Locate the cell with the specified text and output its (X, Y) center coordinate. 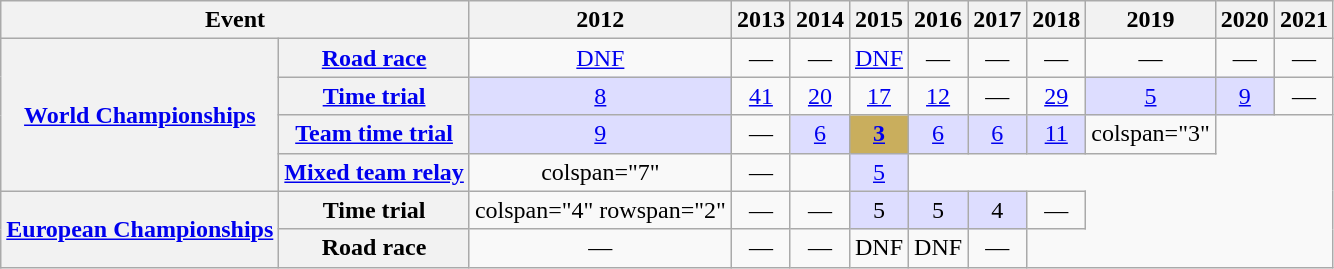
Event (236, 20)
2019 (1151, 20)
2020 (1244, 20)
2017 (998, 20)
4 (998, 210)
8 (600, 96)
2013 (760, 20)
Team time trial (374, 134)
World Championships (140, 115)
3 (878, 134)
colspan="4" rowspan="2" (600, 210)
11 (1056, 134)
2014 (820, 20)
colspan="3" (1151, 134)
2021 (1304, 20)
Mixed team relay (374, 172)
European Championships (140, 229)
colspan="7" (600, 172)
2015 (878, 20)
17 (878, 96)
2016 (938, 20)
20 (820, 96)
41 (760, 96)
12 (938, 96)
29 (1056, 96)
2018 (1056, 20)
2012 (600, 20)
